Identify which cell holds the provided text, then report its (X, Y) central coordinate. 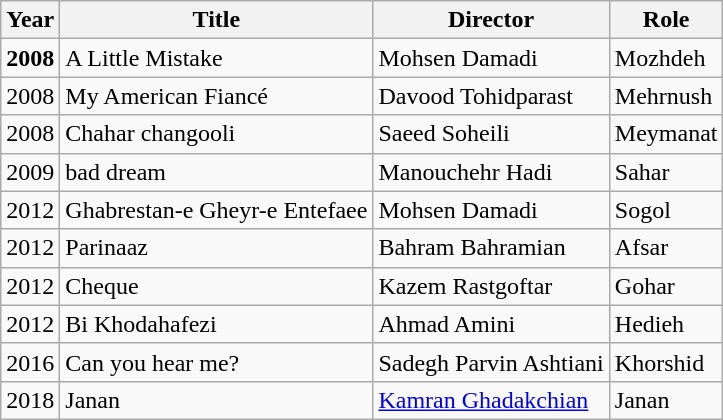
Gohar (666, 286)
Meymanat (666, 134)
2016 (30, 362)
Can you hear me? (216, 362)
2009 (30, 172)
Ahmad Amini (491, 324)
Hedieh (666, 324)
bad dream (216, 172)
Bi Khodahafezi (216, 324)
Chahar changooli (216, 134)
Saeed Soheili (491, 134)
Sogol (666, 210)
Sadegh Parvin Ashtiani (491, 362)
2018 (30, 400)
Ghabrestan-e Gheyr-e Entefaee (216, 210)
Kazem Rastgoftar (491, 286)
Parinaaz (216, 248)
Khorshid (666, 362)
Director (491, 20)
Mehrnush (666, 96)
Afsar (666, 248)
Bahram Bahramian (491, 248)
Sahar (666, 172)
Title (216, 20)
Kamran Ghadakchian (491, 400)
Cheque (216, 286)
My American Fiancé (216, 96)
Year (30, 20)
Davood Tohidparast (491, 96)
Manouchehr Hadi (491, 172)
Mozhdeh (666, 58)
A Little Mistake (216, 58)
Role (666, 20)
